Scan for the cell matching the given text and deliver its [x, y] coordinate at center. 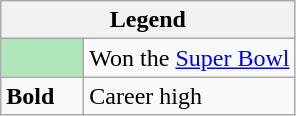
Career high [190, 96]
Won the Super Bowl [190, 58]
Bold [42, 96]
Legend [148, 20]
